Locate the cell with the specified text and output its [x, y] center coordinate. 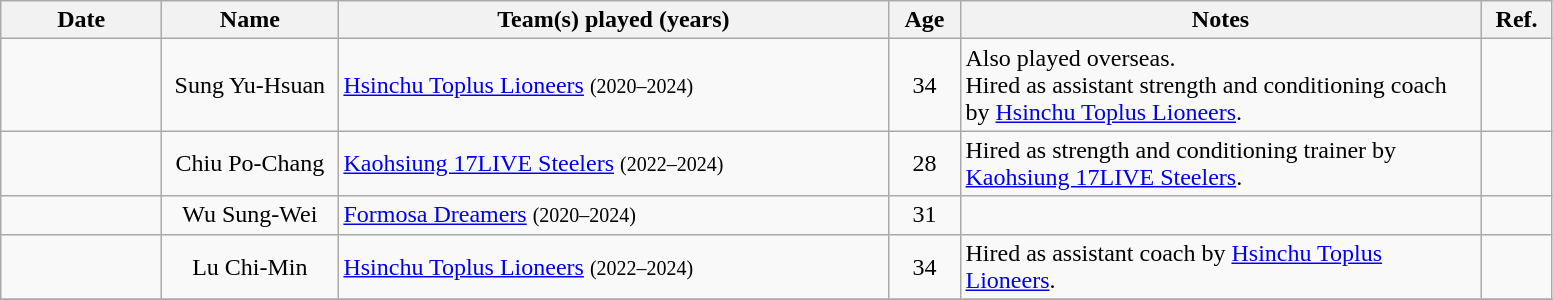
Lu Chi-Min [250, 266]
Sung Yu-Hsuan [250, 85]
Formosa Dreamers (2020–2024) [614, 215]
Kaohsiung 17LIVE Steelers (2022–2024) [614, 164]
Wu Sung-Wei [250, 215]
Hired as assistant coach by Hsinchu Toplus Lioneers. [1220, 266]
Ref. [1516, 20]
Date [82, 20]
Hsinchu Toplus Lioneers (2022–2024) [614, 266]
Hsinchu Toplus Lioneers (2020–2024) [614, 85]
Also played overseas.Hired as assistant strength and conditioning coach by Hsinchu Toplus Lioneers. [1220, 85]
31 [924, 215]
Chiu Po-Chang [250, 164]
Hired as strength and conditioning trainer by Kaohsiung 17LIVE Steelers. [1220, 164]
Age [924, 20]
28 [924, 164]
Notes [1220, 20]
Team(s) played (years) [614, 20]
Name [250, 20]
